Return the [X, Y] coordinate for the center point of the cell that contains the specified text.  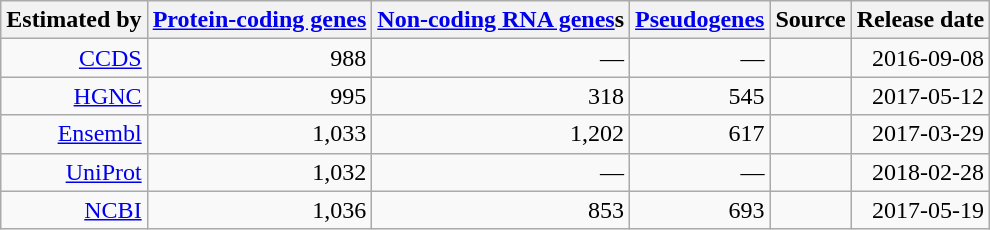
693 [700, 210]
995 [260, 96]
Protein-coding genes [260, 20]
Pseudogenes [700, 20]
1,036 [260, 210]
Estimated by [74, 20]
853 [501, 210]
Source [810, 20]
2017-05-19 [920, 210]
2017-05-12 [920, 96]
617 [700, 134]
Non-coding RNA geness [501, 20]
988 [260, 58]
1,032 [260, 172]
545 [700, 96]
2018-02-28 [920, 172]
NCBI [74, 210]
UniProt [74, 172]
1,033 [260, 134]
318 [501, 96]
2017-03-29 [920, 134]
CCDS [74, 58]
2016-09-08 [920, 58]
Ensembl [74, 134]
1,202 [501, 134]
Release date [920, 20]
HGNC [74, 96]
